For the text-containing cell, return its midpoint in [x, y] coordinate format. 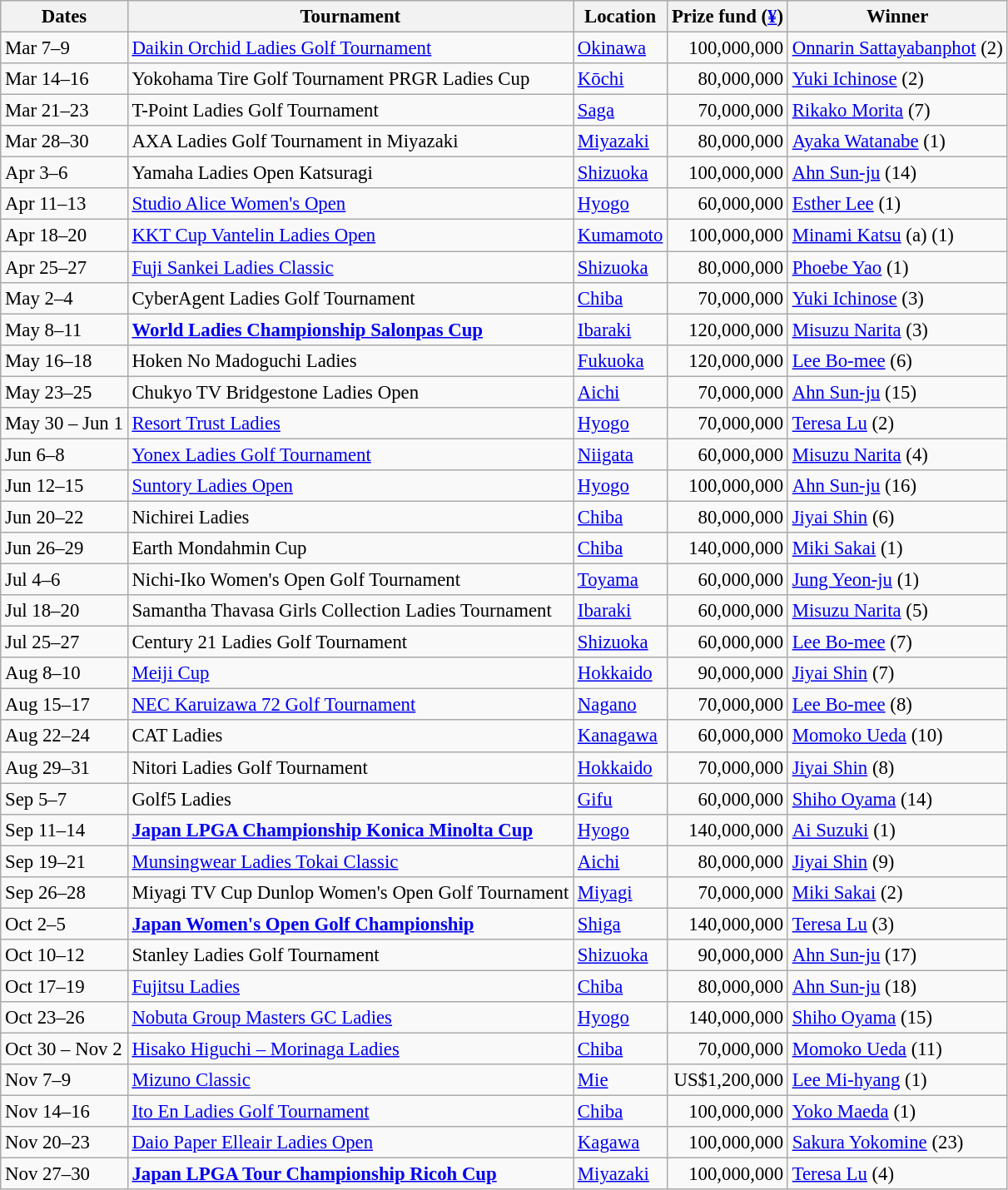
Saga [621, 111]
Gifu [621, 799]
Mar 21–23 [64, 111]
Nov 7–9 [64, 1080]
Jun 26–29 [64, 548]
Fuji Sankei Ladies Classic [350, 267]
Hoken No Madoguchi Ladies [350, 360]
Yokohama Tire Golf Tournament PRGR Ladies Cup [350, 79]
Ahn Sun-ju (18) [897, 986]
Japan LPGA Tour Championship Ricoh Cup [350, 1174]
May 2–4 [64, 298]
Sakura Yokomine (23) [897, 1143]
Daio Paper Elleair Ladies Open [350, 1143]
CyberAgent Ladies Golf Tournament [350, 298]
Mar 28–30 [64, 141]
Miki Sakai (2) [897, 893]
Teresa Lu (3) [897, 924]
Shiho Oyama (14) [897, 799]
Apr 25–27 [64, 267]
CAT Ladies [350, 736]
Momoko Ueda (10) [897, 736]
Nagano [621, 705]
Oct 17–19 [64, 986]
Jul 18–20 [64, 611]
Rikako Morita (7) [897, 111]
Mie [621, 1080]
Nitori Ladies Golf Tournament [350, 767]
Dates [64, 17]
Phoebe Yao (1) [897, 267]
Japan Women's Open Golf Championship [350, 924]
Sep 26–28 [64, 893]
Lee Mi-hyang (1) [897, 1080]
Ahn Sun-ju (15) [897, 392]
Jiyai Shin (7) [897, 673]
Yuki Ichinose (3) [897, 298]
Misuzu Narita (4) [897, 454]
Ahn Sun-ju (14) [897, 173]
Oct 30 – Nov 2 [64, 1049]
Jun 20–22 [64, 517]
Golf5 Ladies [350, 799]
Fujitsu Ladies [350, 986]
Teresa Lu (2) [897, 424]
Munsingwear Ladies Tokai Classic [350, 861]
Sep 19–21 [64, 861]
Nichirei Ladies [350, 517]
Fukuoka [621, 360]
T-Point Ladies Golf Tournament [350, 111]
Ai Suzuki (1) [897, 830]
Kōchi [621, 79]
Apr 11–13 [64, 204]
Mizuno Classic [350, 1080]
Oct 2–5 [64, 924]
Nichi-Iko Women's Open Golf Tournament [350, 580]
Miyagi TV Cup Dunlop Women's Open Golf Tournament [350, 893]
Toyama [621, 580]
Jul 4–6 [64, 580]
World Ladies Championship Salonpas Cup [350, 330]
Miyagi [621, 893]
Nov 27–30 [64, 1174]
Jun 12–15 [64, 486]
Esther Lee (1) [897, 204]
Kumamoto [621, 236]
Jiyai Shin (6) [897, 517]
Apr 18–20 [64, 236]
Aug 8–10 [64, 673]
Ahn Sun-ju (17) [897, 955]
Lee Bo-mee (8) [897, 705]
Jung Yeon-ju (1) [897, 580]
Aug 29–31 [64, 767]
Momoko Ueda (11) [897, 1049]
Yonex Ladies Golf Tournament [350, 454]
Sep 11–14 [64, 830]
Kanagawa [621, 736]
Hisako Higuchi – Morinaga Ladies [350, 1049]
Teresa Lu (4) [897, 1174]
Prize fund (¥) [727, 17]
Niigata [621, 454]
Winner [897, 17]
May 8–11 [64, 330]
Kagawa [621, 1143]
Yamaha Ladies Open Katsuragi [350, 173]
Nobuta Group Masters GC Ladies [350, 1018]
Location [621, 17]
Chukyo TV Bridgestone Ladies Open [350, 392]
Daikin Orchid Ladies Golf Tournament [350, 48]
Lee Bo-mee (7) [897, 642]
Meiji Cup [350, 673]
NEC Karuizawa 72 Golf Tournament [350, 705]
Ayaka Watanabe (1) [897, 141]
May 30 – Jun 1 [64, 424]
May 23–25 [64, 392]
Misuzu Narita (5) [897, 611]
Jiyai Shin (8) [897, 767]
Oct 23–26 [64, 1018]
Apr 3–6 [64, 173]
Sep 5–7 [64, 799]
Miki Sakai (1) [897, 548]
KKT Cup Vantelin Ladies Open [350, 236]
Onnarin Sattayabanphot (2) [897, 48]
Nov 20–23 [64, 1143]
Jul 25–27 [64, 642]
Aug 15–17 [64, 705]
Misuzu Narita (3) [897, 330]
Mar 14–16 [64, 79]
Mar 7–9 [64, 48]
AXA Ladies Golf Tournament in Miyazaki [350, 141]
Studio Alice Women's Open [350, 204]
Tournament [350, 17]
Okinawa [621, 48]
Shiho Oyama (15) [897, 1018]
Stanley Ladies Golf Tournament [350, 955]
Yoko Maeda (1) [897, 1112]
Oct 10–12 [64, 955]
Suntory Ladies Open [350, 486]
Jun 6–8 [64, 454]
Aug 22–24 [64, 736]
Ahn Sun-ju (16) [897, 486]
Nov 14–16 [64, 1112]
Earth Mondahmin Cup [350, 548]
Yuki Ichinose (2) [897, 79]
Shiga [621, 924]
Century 21 Ladies Golf Tournament [350, 642]
Minami Katsu (a) (1) [897, 236]
Japan LPGA Championship Konica Minolta Cup [350, 830]
US$1,200,000 [727, 1080]
May 16–18 [64, 360]
Samantha Thavasa Girls Collection Ladies Tournament [350, 611]
Ito En Ladies Golf Tournament [350, 1112]
Jiyai Shin (9) [897, 861]
Lee Bo-mee (6) [897, 360]
Resort Trust Ladies [350, 424]
